Search for the cell housing the specified text and yield its (x, y) center coordinate. 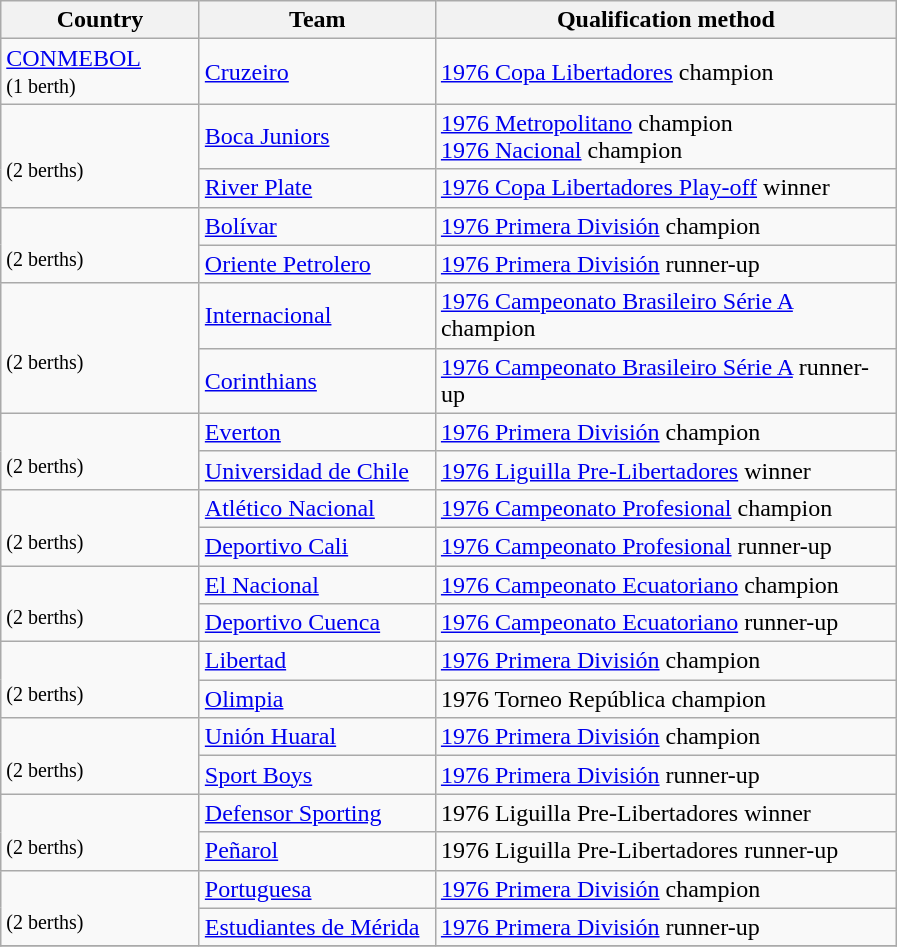
Portuguesa (317, 889)
1976 Campeonato Brasileiro Série A runner-up (666, 380)
1976 Liguilla Pre-Libertadores runner-up (666, 851)
Team (317, 20)
Qualification method (666, 20)
1976 Torneo República champion (666, 699)
Boca Juniors (317, 136)
Sport Boys (317, 775)
CONMEBOL(1 berth) (100, 72)
Deportivo Cali (317, 546)
1976 Campeonato Ecuatoriano runner-up (666, 623)
River Plate (317, 188)
Corinthians (317, 380)
1976 Copa Libertadores champion (666, 72)
Bolívar (317, 226)
Estudiantes de Mérida (317, 927)
1976 Metropolitano champion1976 Nacional champion (666, 136)
1976 Campeonato Ecuatoriano champion (666, 585)
1976 Campeonato Profesional runner-up (666, 546)
Peñarol (317, 851)
Atlético Nacional (317, 508)
Country (100, 20)
Olimpia (317, 699)
Oriente Petrolero (317, 264)
Deportivo Cuenca (317, 623)
Unión Huaral (317, 737)
Libertad (317, 661)
1976 Copa Libertadores Play-off winner (666, 188)
El Nacional (317, 585)
Defensor Sporting (317, 813)
Universidad de Chile (317, 470)
Everton (317, 432)
1976 Campeonato Profesional champion (666, 508)
Internacional (317, 316)
Cruzeiro (317, 72)
1976 Campeonato Brasileiro Série A champion (666, 316)
